Pinpoint the cell where the given text exists, returning its (x, y) midpoint coordinate. 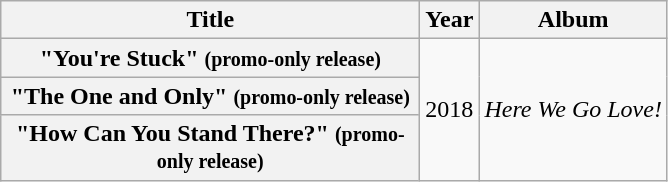
"How Can You Stand There?" (promo-only release) (210, 148)
2018 (450, 110)
Title (210, 20)
Here We Go Love! (574, 110)
"The One and Only" (promo-only release) (210, 96)
Album (574, 20)
Year (450, 20)
"You're Stuck" (promo-only release) (210, 58)
